For the text-containing cell, return its midpoint in [X, Y] coordinate format. 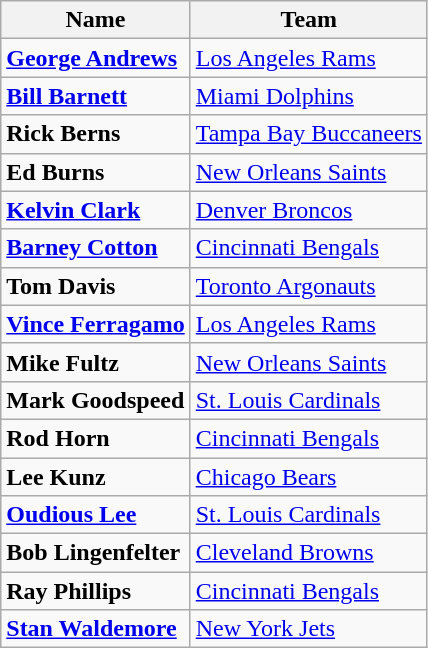
Oudious Lee [96, 515]
Barney Cotton [96, 248]
Ed Burns [96, 172]
Bob Lingenfelter [96, 553]
Tom Davis [96, 286]
Ray Phillips [96, 591]
Mike Fultz [96, 362]
Bill Barnett [96, 96]
George Andrews [96, 58]
Cleveland Browns [308, 553]
Kelvin Clark [96, 210]
Team [308, 20]
New York Jets [308, 629]
Mark Goodspeed [96, 400]
Miami Dolphins [308, 96]
Rick Berns [96, 134]
Name [96, 20]
Tampa Bay Buccaneers [308, 134]
Denver Broncos [308, 210]
Chicago Bears [308, 477]
Lee Kunz [96, 477]
Stan Waldemore [96, 629]
Rod Horn [96, 438]
Vince Ferragamo [96, 324]
Toronto Argonauts [308, 286]
